Search for the cell housing the specified text and yield its [X, Y] center coordinate. 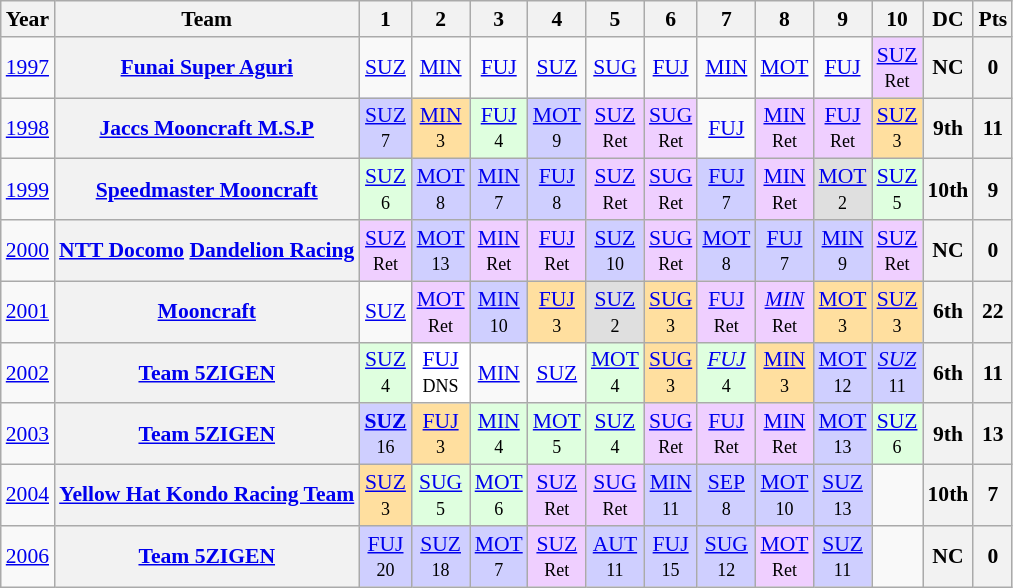
3 [499, 19]
MOT2 [842, 190]
MOT6 [499, 496]
2006 [28, 556]
SUG [615, 68]
FUJ20 [385, 556]
Funai Super Aguri [206, 68]
5 [615, 19]
2002 [28, 372]
DC [948, 19]
2000 [28, 250]
SUZ7 [385, 128]
Year [28, 19]
Mooncraft [206, 312]
10 [898, 19]
22 [992, 312]
MIN11 [670, 496]
MOT12 [842, 372]
8 [784, 19]
1998 [28, 128]
SUZ2 [615, 312]
1 [385, 19]
1997 [28, 68]
2003 [28, 434]
6 [670, 19]
MIN10 [499, 312]
SUG12 [726, 556]
SUZ5 [898, 190]
4 [557, 19]
Pts [992, 19]
AUT11 [615, 556]
NTT Docomo Dandelion Racing [206, 250]
MOT9 [557, 128]
2001 [28, 312]
Jaccs Mooncraft M.S.P [206, 128]
Team [206, 19]
MOT10 [784, 496]
MOT [784, 68]
SUZ13 [842, 496]
MIN9 [842, 250]
SUZ16 [385, 434]
Yellow Hat Kondo Racing Team [206, 496]
SEP8 [726, 496]
FUJ8 [557, 190]
1999 [28, 190]
MOT3 [842, 312]
MIN4 [499, 434]
13 [992, 434]
2 [441, 19]
MOT4 [615, 372]
Speedmaster Mooncraft [206, 190]
FUJ15 [670, 556]
SUZ10 [615, 250]
MIN7 [499, 190]
MOT7 [499, 556]
MOT5 [557, 434]
SUG5 [441, 496]
FUJDNS [441, 372]
2004 [28, 496]
SUZ18 [441, 556]
